From the cell containing the given text, extract its center point as (x, y) coordinate. 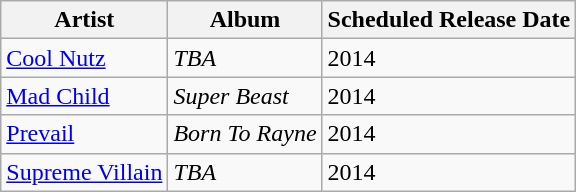
Album (245, 20)
Artist (84, 20)
Scheduled Release Date (449, 20)
Super Beast (245, 96)
Born To Rayne (245, 134)
Prevail (84, 134)
Supreme Villain (84, 172)
Mad Child (84, 96)
Cool Nutz (84, 58)
